Pinpoint the cell where the given text exists, returning its (X, Y) midpoint coordinate. 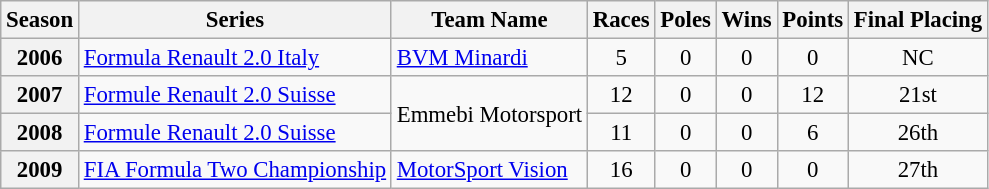
5 (621, 58)
Team Name (489, 20)
NC (918, 58)
26th (918, 133)
Races (621, 20)
FIA Formula Two Championship (234, 170)
6 (812, 133)
2008 (40, 133)
2006 (40, 58)
21st (918, 95)
2007 (40, 95)
Emmebi Motorsport (489, 114)
Series (234, 20)
Season (40, 20)
Points (812, 20)
11 (621, 133)
Formula Renault 2.0 Italy (234, 58)
2009 (40, 170)
BVM Minardi (489, 58)
Poles (686, 20)
16 (621, 170)
Wins (746, 20)
Final Placing (918, 20)
27th (918, 170)
MotorSport Vision (489, 170)
